From the cell containing the given text, extract its center point as (x, y) coordinate. 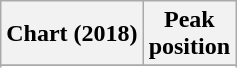
Peakposition (189, 34)
Chart (2018) (72, 34)
